Detect which cell encompasses the target text, then output its (X, Y) center coordinate. 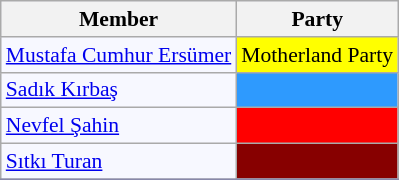
Motherland Party (317, 55)
Party (317, 19)
Nevfel Şahin (119, 126)
Sadık Kırbaş (119, 90)
Sıtkı Turan (119, 162)
Member (119, 19)
Mustafa Cumhur Ersümer (119, 55)
